Provide the (x, y) coordinate of the cell's center where the given text is located.  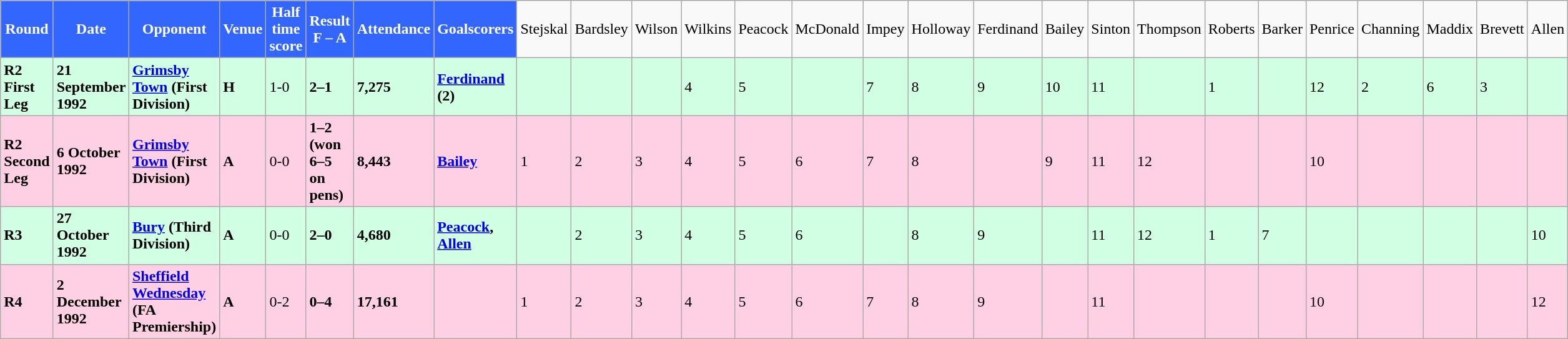
Bury (Third Division) (174, 235)
4,680 (393, 235)
17,161 (393, 301)
Ferdinand (1008, 29)
Goalscorers (476, 29)
Thompson (1170, 29)
Sinton (1111, 29)
H (243, 87)
Holloway (941, 29)
Stejskal (545, 29)
Brevett (1502, 29)
Penrice (1331, 29)
Maddix (1450, 29)
Bardsley (601, 29)
0–4 (330, 301)
7,275 (393, 87)
Channing (1390, 29)
Half time score (286, 29)
2 December 1992 (91, 301)
R2 Second Leg (27, 161)
8,443 (393, 161)
2–0 (330, 235)
0-2 (286, 301)
Wilson (656, 29)
21 September 1992 (91, 87)
R4 (27, 301)
Ferdinand (2) (476, 87)
Sheffield Wednesday (FA Premiership) (174, 301)
Impey (885, 29)
Opponent (174, 29)
R2 First Leg (27, 87)
Wilkins (708, 29)
Peacock, Allen (476, 235)
Roberts (1231, 29)
Peacock (763, 29)
2–1 (330, 87)
Attendance (393, 29)
1–2 (won 6–5 on pens) (330, 161)
6 October 1992 (91, 161)
Allen (1547, 29)
R3 (27, 235)
Venue (243, 29)
Round (27, 29)
Date (91, 29)
27 October 1992 (91, 235)
Barker (1282, 29)
ResultF – A (330, 29)
McDonald (827, 29)
1-0 (286, 87)
